Pinpoint the cell where the given text exists, returning its [x, y] midpoint coordinate. 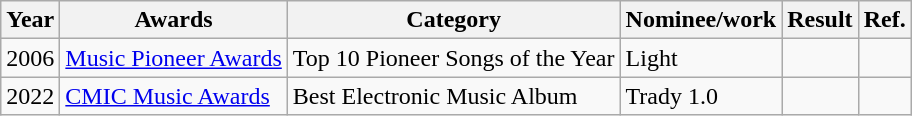
2006 [30, 58]
Best Electronic Music Album [454, 96]
Result [820, 20]
Awards [174, 20]
Category [454, 20]
2022 [30, 96]
Music Pioneer Awards [174, 58]
Light [701, 58]
CMIC Music Awards [174, 96]
Nominee/work [701, 20]
Year [30, 20]
Top 10 Pioneer Songs of the Year [454, 58]
Trady 1.0 [701, 96]
Ref. [884, 20]
